Pinpoint the cell where the given text exists, returning its [x, y] midpoint coordinate. 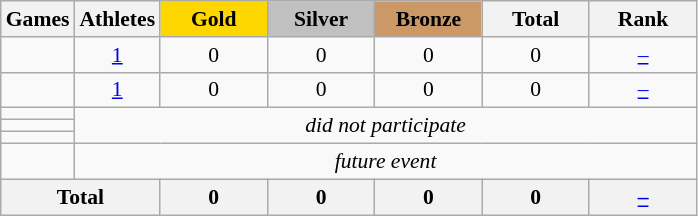
Rank [642, 19]
Silver [320, 19]
Bronze [428, 19]
Games [38, 19]
Gold [214, 19]
Athletes [117, 19]
did not participate [385, 126]
future event [385, 162]
